Identify which cell holds the provided text, then report its (x, y) central coordinate. 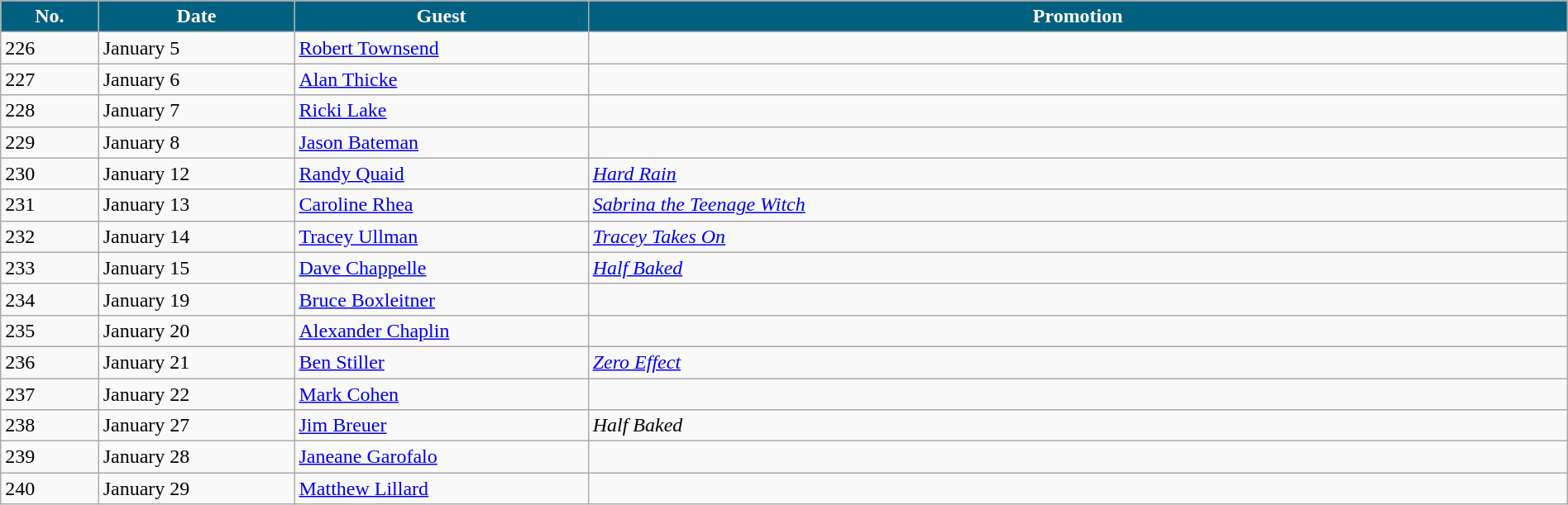
January 5 (197, 48)
232 (50, 236)
Jim Breuer (442, 426)
Tracey Ullman (442, 236)
Ben Stiller (442, 362)
January 19 (197, 299)
Alan Thicke (442, 79)
Promotion (1078, 17)
231 (50, 205)
229 (50, 142)
Mark Cohen (442, 394)
January 29 (197, 488)
January 12 (197, 174)
237 (50, 394)
Matthew Lillard (442, 488)
Robert Townsend (442, 48)
Tracey Takes On (1078, 236)
January 13 (197, 205)
January 15 (197, 268)
January 7 (197, 111)
228 (50, 111)
No. (50, 17)
239 (50, 457)
226 (50, 48)
235 (50, 331)
Date (197, 17)
Zero Effect (1078, 362)
Sabrina the Teenage Witch (1078, 205)
Hard Rain (1078, 174)
Bruce Boxleitner (442, 299)
Randy Quaid (442, 174)
238 (50, 426)
240 (50, 488)
January 6 (197, 79)
Alexander Chaplin (442, 331)
January 28 (197, 457)
227 (50, 79)
January 20 (197, 331)
January 21 (197, 362)
January 8 (197, 142)
January 27 (197, 426)
234 (50, 299)
Jason Bateman (442, 142)
January 14 (197, 236)
Dave Chappelle (442, 268)
Ricki Lake (442, 111)
236 (50, 362)
Janeane Garofalo (442, 457)
January 22 (197, 394)
230 (50, 174)
Caroline Rhea (442, 205)
233 (50, 268)
Guest (442, 17)
